For the text-containing cell, return its midpoint in (x, y) coordinate format. 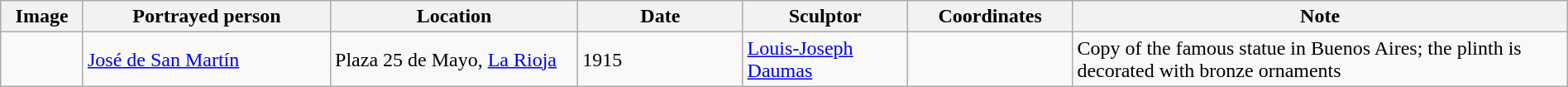
Portrayed person (207, 17)
Coordinates (989, 17)
Plaza 25 de Mayo, La Rioja (455, 60)
Louis-Joseph Daumas (825, 60)
1915 (660, 60)
Note (1320, 17)
Date (660, 17)
José de San Martín (207, 60)
Sculptor (825, 17)
Location (455, 17)
Copy of the famous statue in Buenos Aires; the plinth is decorated with bronze ornaments (1320, 60)
Image (42, 17)
